Detect which cell encompasses the target text, then output its [X, Y] center coordinate. 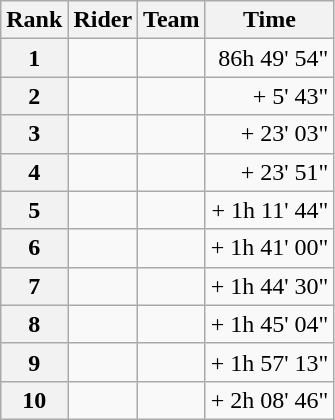
6 [34, 248]
1 [34, 58]
3 [34, 134]
Rider [103, 20]
4 [34, 172]
+ 23' 03" [270, 134]
+ 1h 41' 00" [270, 248]
5 [34, 210]
+ 1h 11' 44" [270, 210]
8 [34, 324]
86h 49' 54" [270, 58]
10 [34, 400]
+ 5' 43" [270, 96]
7 [34, 286]
9 [34, 362]
2 [34, 96]
Time [270, 20]
Team [172, 20]
+ 1h 57' 13" [270, 362]
+ 1h 45' 04" [270, 324]
+ 23' 51" [270, 172]
Rank [34, 20]
+ 1h 44' 30" [270, 286]
+ 2h 08' 46" [270, 400]
